Provide the [x, y] coordinate of the cell's center where the given text is located.  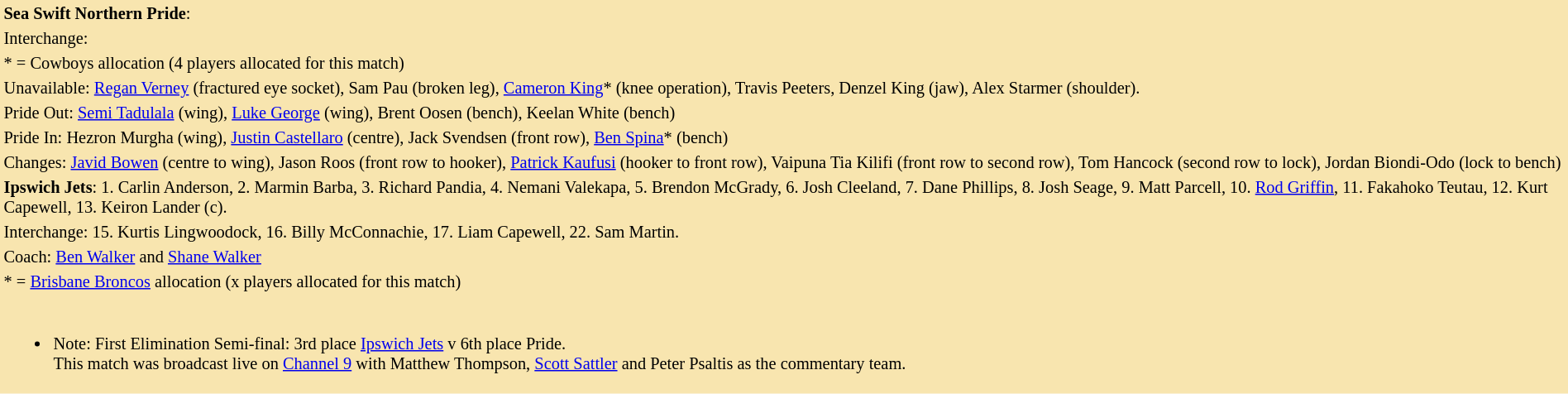
Pride Out: Semi Tadulala (wing), Luke George (wing), Brent Oosen (bench), Keelan White (bench) [784, 113]
Sea Swift Northern Pride: [784, 13]
* = Brisbane Broncos allocation (x players allocated for this match) [784, 281]
Interchange: 15. Kurtis Lingwoodock, 16. Billy McConnachie, 17. Liam Capewell, 22. Sam Martin. [784, 232]
Interchange: [784, 38]
Coach: Ben Walker and Shane Walker [784, 257]
* = Cowboys allocation (4 players allocated for this match) [784, 63]
Pride In: Hezron Murgha (wing), Justin Castellaro (centre), Jack Svendsen (front row), Ben Spina* (bench) [784, 137]
